Extract the [X, Y] coordinate from the center of the cell holding the provided text.  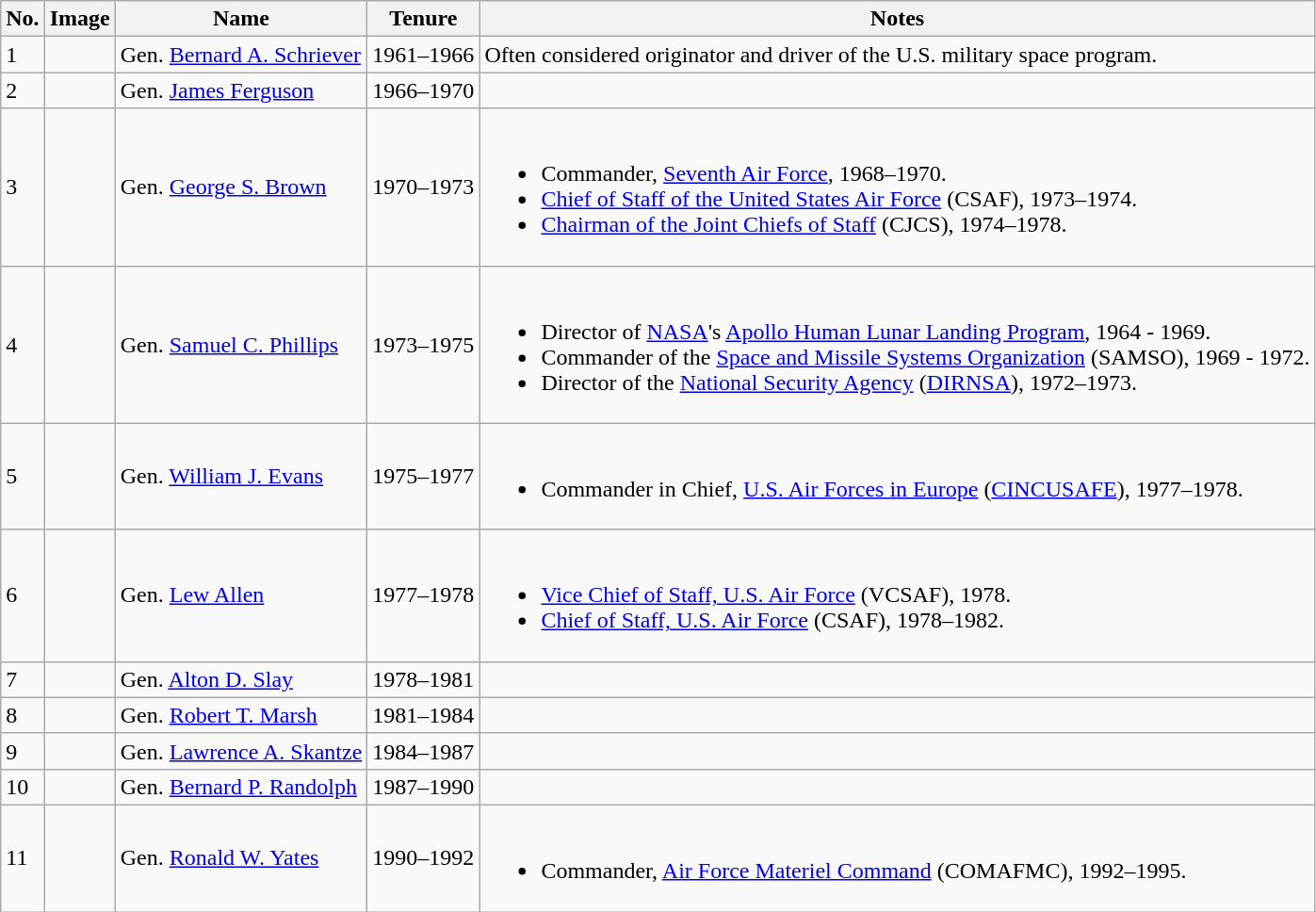
2 [23, 90]
Often considered originator and driver of the U.S. military space program. [897, 55]
Gen. Bernard A. Schriever [241, 55]
Gen. William J. Evans [241, 477]
1973–1975 [424, 345]
4 [23, 345]
Gen. Ronald W. Yates [241, 857]
1977–1978 [424, 595]
1961–1966 [424, 55]
1978–1981 [424, 679]
Gen. Samuel C. Phillips [241, 345]
Notes [897, 19]
Gen. Bernard P. Randolph [241, 787]
Commander, Air Force Materiel Command (COMAFMC), 1992–1995. [897, 857]
Name [241, 19]
3 [23, 187]
7 [23, 679]
Gen. Lawrence A. Skantze [241, 751]
No. [23, 19]
1981–1984 [424, 715]
1975–1977 [424, 477]
Gen. James Ferguson [241, 90]
8 [23, 715]
1970–1973 [424, 187]
Gen. Alton D. Slay [241, 679]
Vice Chief of Staff, U.S. Air Force (VCSAF), 1978.Chief of Staff, U.S. Air Force (CSAF), 1978–1982. [897, 595]
9 [23, 751]
1984–1987 [424, 751]
Gen. Robert T. Marsh [241, 715]
Commander in Chief, U.S. Air Forces in Europe (CINCUSAFE), 1977–1978. [897, 477]
6 [23, 595]
1966–1970 [424, 90]
1987–1990 [424, 787]
1 [23, 55]
11 [23, 857]
Image [79, 19]
1990–1992 [424, 857]
Gen. George S. Brown [241, 187]
Gen. Lew Allen [241, 595]
Tenure [424, 19]
5 [23, 477]
10 [23, 787]
